Output the [X, Y] coordinate of the center of the cell containing the given text.  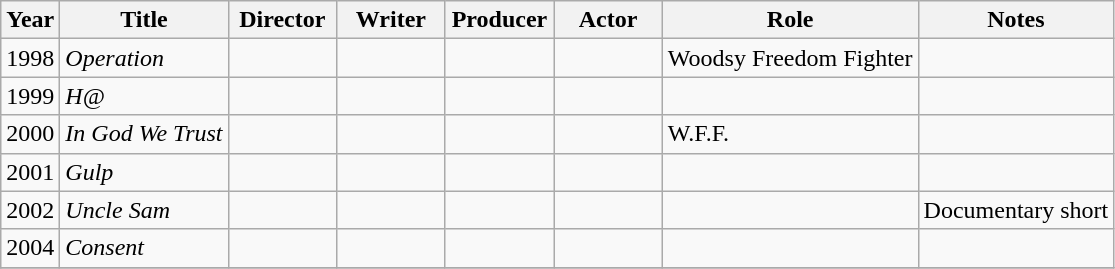
2002 [30, 210]
Actor [608, 20]
Woodsy Freedom Fighter [790, 58]
Uncle Sam [144, 210]
Producer [500, 20]
Writer [392, 20]
1999 [30, 96]
Documentary short [1016, 210]
Director [282, 20]
H@ [144, 96]
Gulp [144, 172]
W.F.F. [790, 134]
Role [790, 20]
1998 [30, 58]
Operation [144, 58]
Title [144, 20]
Notes [1016, 20]
Consent [144, 248]
2004 [30, 248]
2000 [30, 134]
In God We Trust [144, 134]
2001 [30, 172]
Year [30, 20]
